Determine the [x, y] coordinate at the center of the cell enclosing the given text.  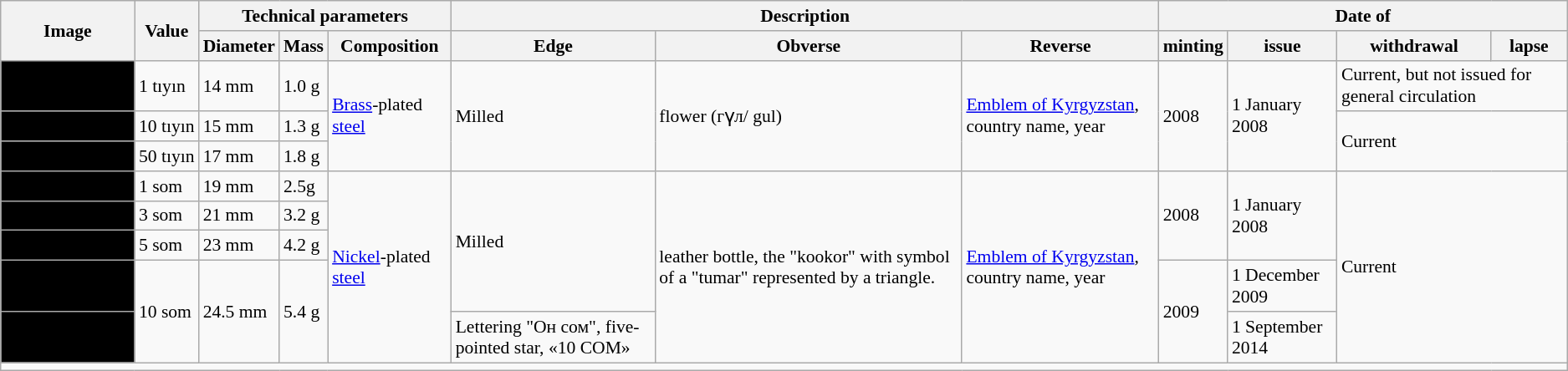
Nickel-plated steel [390, 267]
14 mm [239, 85]
5 som [167, 246]
19 mm [239, 186]
1.8 g [304, 156]
Value [167, 30]
3 som [167, 216]
50 tıyın [167, 156]
1 December 2009 [1283, 286]
Date of [1363, 16]
23 mm [239, 246]
1.3 g [304, 127]
leather bottle, the "kookor" with symbol of a "tumar" represented by a triangle. [808, 267]
10 tıyın [167, 127]
2009 [1193, 312]
1 som [167, 186]
minting [1193, 46]
2.5g [304, 186]
4.2 g [304, 246]
21 mm [239, 216]
issue [1283, 46]
Mass [304, 46]
Diameter [239, 46]
lapse [1529, 46]
withdrawal [1414, 46]
Image [68, 30]
24.5 mm [239, 312]
Technical parameters [325, 16]
Description [805, 16]
5.4 g [304, 312]
Lettering "Он сом", five-pointed star, «10 СОМ» [554, 338]
1 tıyın [167, 85]
15 mm [239, 127]
17 mm [239, 156]
flower (гүл/ gul) [808, 115]
Obverse [808, 46]
Brass-plated steel [390, 115]
Composition [390, 46]
1 September 2014 [1283, 338]
Reverse [1060, 46]
Current, but not issued for general circulation [1452, 85]
3.2 g [304, 216]
Edge [554, 46]
1.0 g [304, 85]
10 som [167, 312]
